Detect which cell encompasses the target text, then output its (X, Y) center coordinate. 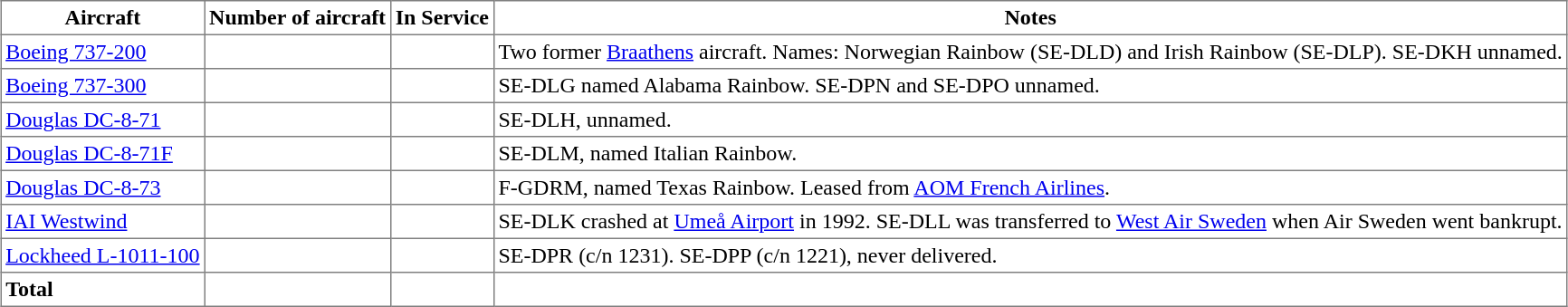
Lockheed L-1011-100 (103, 255)
Boeing 737-300 (103, 86)
SE-DLM, named Italian Rainbow. (1030, 154)
Number of aircraft (298, 18)
Total (103, 290)
SE-DPR (c/n 1231). SE-DPP (c/n 1221), never delivered. (1030, 255)
F-GDRM, named Texas Rainbow. Leased from AOM French Airlines. (1030, 187)
Aircraft (103, 18)
Douglas DC-8-73 (103, 187)
Boeing 737-200 (103, 52)
SE-DLG named Alabama Rainbow. SE-DPN and SE-DPO unnamed. (1030, 86)
In Service (442, 18)
IAI Westwind (103, 222)
Two former Braathens aircraft. Names: Norwegian Rainbow (SE-DLD) and Irish Rainbow (SE-DLP). SE-DKH unnamed. (1030, 52)
Douglas DC-8-71F (103, 154)
SE-DLH, unnamed. (1030, 120)
Notes (1030, 18)
SE-DLK crashed at Umeå Airport in 1992. SE-DLL was transferred to West Air Sweden when Air Sweden went bankrupt. (1030, 222)
Douglas DC-8-71 (103, 120)
